For the text-containing cell, return its midpoint in [X, Y] coordinate format. 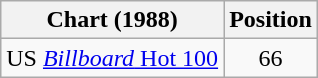
66 [271, 58]
US Billboard Hot 100 [112, 58]
Position [271, 20]
Chart (1988) [112, 20]
